Provide the [x, y] coordinate of the cell's center where the given text is located.  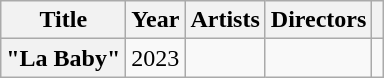
Directors [318, 20]
2023 [156, 58]
Artists [225, 20]
Year [156, 20]
Title [64, 20]
"La Baby" [64, 58]
